Output the [x, y] coordinate of the center of the cell containing the given text.  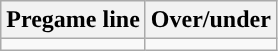
Pregame line [74, 20]
Over/under [210, 20]
